Scan for the cell matching the given text and deliver its [x, y] coordinate at center. 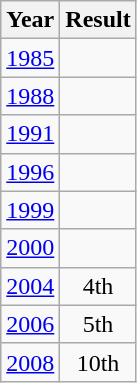
2000 [30, 248]
1996 [30, 172]
2006 [30, 324]
2004 [30, 286]
1985 [30, 58]
1991 [30, 134]
Year [30, 20]
1988 [30, 96]
5th [98, 324]
Result [98, 20]
2008 [30, 362]
10th [98, 362]
4th [98, 286]
1999 [30, 210]
